Scan for the cell matching the given text and deliver its [x, y] coordinate at center. 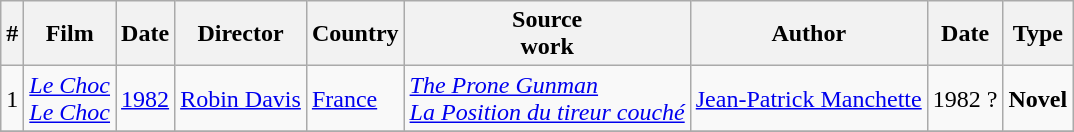
# [12, 34]
1 [12, 98]
1982 ? [965, 98]
Novel [1038, 98]
Type [1038, 34]
Jean-Patrick Manchette [808, 98]
1982 [146, 98]
Sourcework [547, 34]
Le ChocLe Choc [70, 98]
Author [808, 34]
Country [355, 34]
Robin Davis [241, 98]
France [355, 98]
Film [70, 34]
Director [241, 34]
The Prone GunmanLa Position du tireur couché [547, 98]
